Locate the cell with the specified text and output its [x, y] center coordinate. 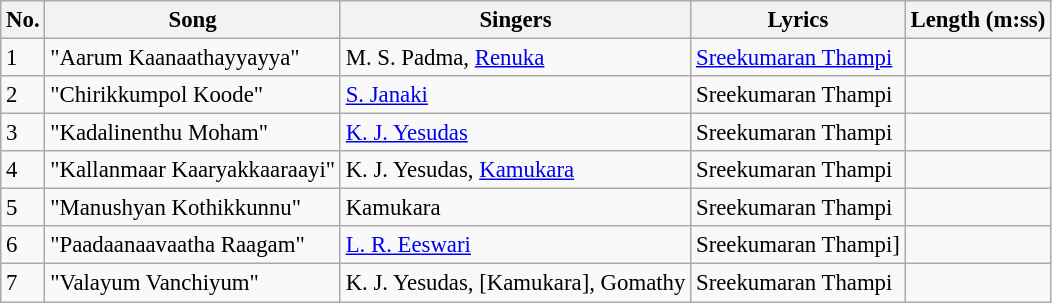
Singers [515, 20]
6 [23, 245]
"Chirikkumpol Koode" [192, 95]
S. Janaki [515, 95]
7 [23, 283]
K. J. Yesudas, [Kamukara], Gomathy [515, 283]
3 [23, 133]
"Paadaanaavaatha Raagam" [192, 245]
Sreekumaran Thampi] [798, 245]
5 [23, 208]
4 [23, 170]
2 [23, 95]
Kamukara [515, 208]
Song [192, 20]
"Aarum Kaanaathayyayya" [192, 58]
"Kallanmaar Kaaryakkaaraayi" [192, 170]
Lyrics [798, 20]
L. R. Eeswari [515, 245]
"Valayum Vanchiyum" [192, 283]
No. [23, 20]
"Kadalinenthu Moham" [192, 133]
Length (m:ss) [978, 20]
K. J. Yesudas [515, 133]
M. S. Padma, Renuka [515, 58]
"Manushyan Kothikkunnu" [192, 208]
K. J. Yesudas, Kamukara [515, 170]
1 [23, 58]
